Detect which cell encompasses the target text, then output its (x, y) center coordinate. 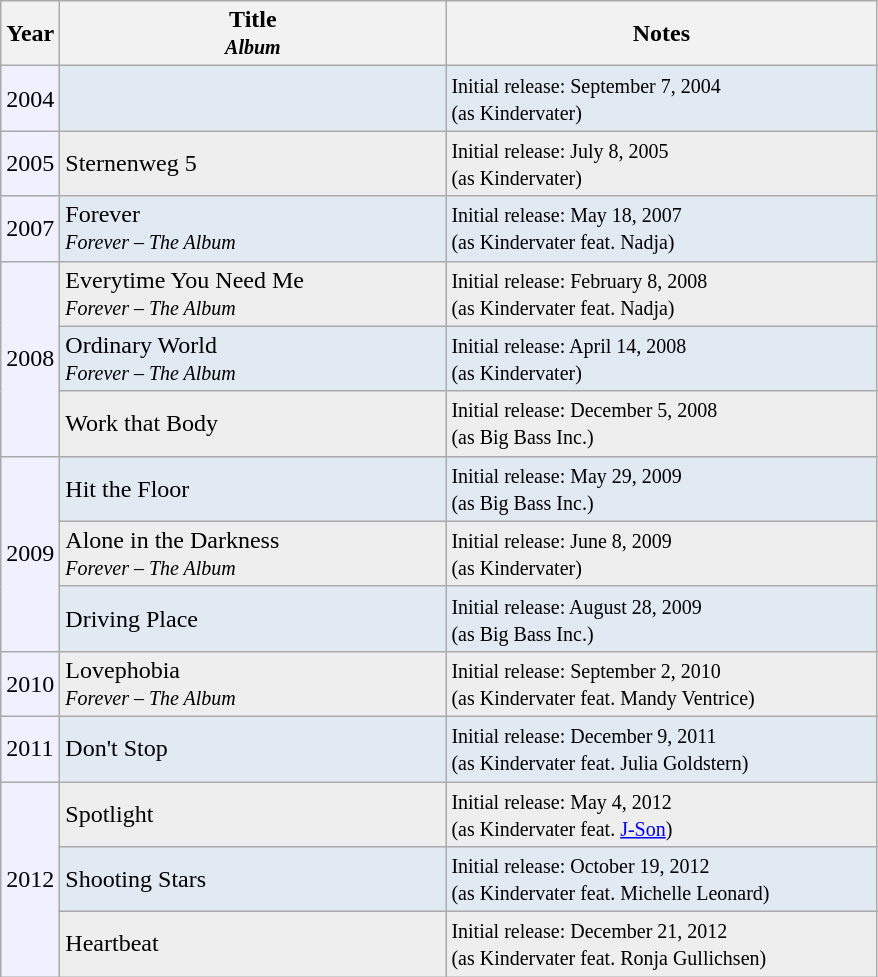
Initial release: July 8, 2005(as Kindervater) (662, 164)
Hit the Floor (253, 488)
2005 (30, 164)
Initial release: December 5, 2008(as Big Bass Inc.) (662, 424)
Initial release: May 18, 2007(as Kindervater feat. Nadja) (662, 228)
Initial release: December 21, 2012(as Kindervater feat. Ronja Gullichsen) (662, 944)
Shooting Stars (253, 880)
Initial release: May 29, 2009(as Big Bass Inc.) (662, 488)
Driving Place (253, 618)
Alone in the Darkness Forever – The Album (253, 554)
Everytime You Need Me Forever – The Album (253, 294)
Sternenweg 5 (253, 164)
Initial release: December 9, 2011(as Kindervater feat. Julia Goldstern) (662, 748)
Initial release: September 7, 2004(as Kindervater) (662, 98)
Heartbeat (253, 944)
Title Album (253, 34)
Notes (662, 34)
2007 (30, 228)
Spotlight (253, 814)
Initial release: June 8, 2009(as Kindervater) (662, 554)
2012 (30, 880)
Year (30, 34)
Work that Body (253, 424)
2004 (30, 98)
Initial release: May 4, 2012(as Kindervater feat. J-Son) (662, 814)
2009 (30, 554)
Initial release: February 8, 2008(as Kindervater feat. Nadja) (662, 294)
Forever Forever – The Album (253, 228)
Lovephobia Forever – The Album (253, 684)
Ordinary World Forever – The Album (253, 358)
2010 (30, 684)
2011 (30, 748)
Initial release: August 28, 2009(as Big Bass Inc.) (662, 618)
Don't Stop (253, 748)
Initial release: April 14, 2008(as Kindervater) (662, 358)
Initial release: October 19, 2012(as Kindervater feat. Michelle Leonard) (662, 880)
2008 (30, 358)
Initial release: September 2, 2010(as Kindervater feat. Mandy Ventrice) (662, 684)
